Capture the cell that displays the provided text and extract its [x, y] central coordinate. 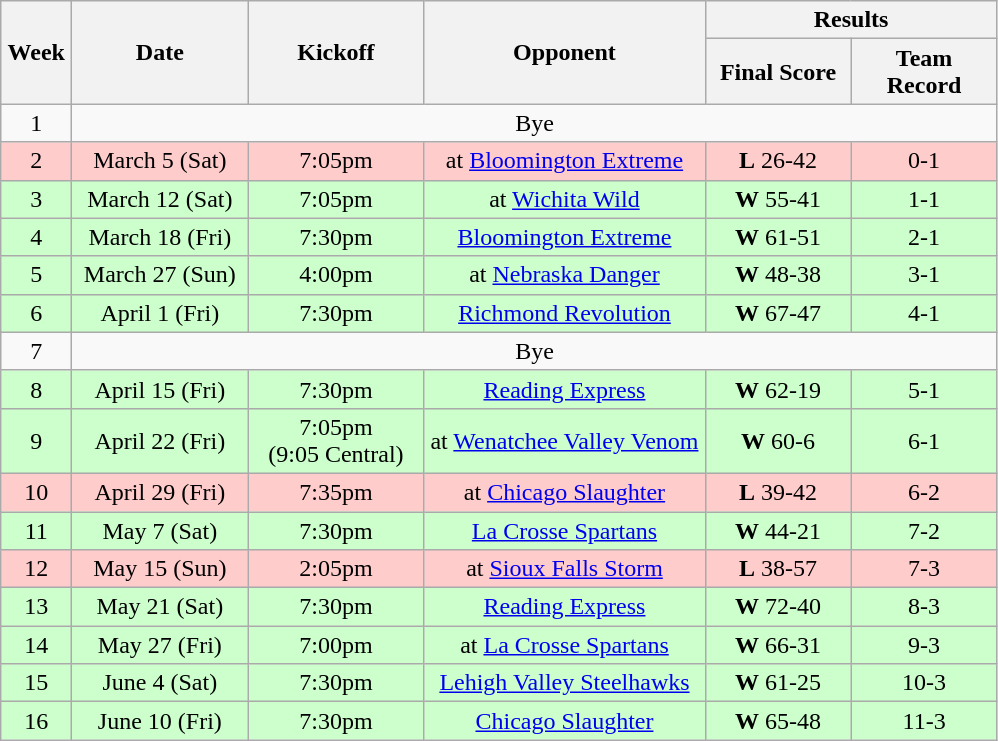
March 12 (Sat) [160, 199]
Team Record [924, 72]
at Chicago Slaughter [564, 492]
Bloomington Extreme [564, 237]
6 [36, 313]
3-1 [924, 275]
7-2 [924, 531]
13 [36, 607]
14 [36, 645]
7:00pm [336, 645]
W 65-48 [778, 721]
W 61-25 [778, 683]
4 [36, 237]
April 1 (Fri) [160, 313]
March 18 (Fri) [160, 237]
1 [36, 123]
11 [36, 531]
April 29 (Fri) [160, 492]
11-3 [924, 721]
W 48-38 [778, 275]
12 [36, 569]
at Bloomington Extreme [564, 161]
Lehigh Valley Steelhawks [564, 683]
0-1 [924, 161]
16 [36, 721]
2 [36, 161]
May 15 (Sun) [160, 569]
at La Crosse Spartans [564, 645]
5 [36, 275]
7:35pm [336, 492]
Chicago Slaughter [564, 721]
5-1 [924, 389]
at Wichita Wild [564, 199]
W 55-41 [778, 199]
7 [36, 351]
9-3 [924, 645]
at Wenatchee Valley Venom [564, 440]
March 27 (Sun) [160, 275]
10-3 [924, 683]
at Nebraska Danger [564, 275]
May 7 (Sat) [160, 531]
March 5 (Sat) [160, 161]
W 62-19 [778, 389]
10 [36, 492]
7:05pm(9:05 Central) [336, 440]
1-1 [924, 199]
Results [851, 20]
2-1 [924, 237]
Kickoff [336, 52]
15 [36, 683]
4:00pm [336, 275]
Final Score [778, 72]
8 [36, 389]
W 72-40 [778, 607]
6-1 [924, 440]
May 27 (Fri) [160, 645]
6-2 [924, 492]
Week [36, 52]
W 61-51 [778, 237]
W 60-6 [778, 440]
W 67-47 [778, 313]
May 21 (Sat) [160, 607]
June 4 (Sat) [160, 683]
7-3 [924, 569]
April 22 (Fri) [160, 440]
9 [36, 440]
June 10 (Fri) [160, 721]
8-3 [924, 607]
L 39-42 [778, 492]
L 38-57 [778, 569]
Opponent [564, 52]
April 15 (Fri) [160, 389]
4-1 [924, 313]
La Crosse Spartans [564, 531]
3 [36, 199]
2:05pm [336, 569]
Richmond Revolution [564, 313]
W 66-31 [778, 645]
at Sioux Falls Storm [564, 569]
W 44-21 [778, 531]
Date [160, 52]
L 26-42 [778, 161]
